Provide the [x, y] coordinate of the cell's center where the given text is located.  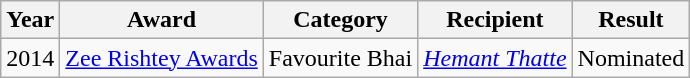
2014 [30, 58]
Zee Rishtey Awards [162, 58]
Favourite Bhai [340, 58]
Year [30, 20]
Result [631, 20]
Recipient [495, 20]
Nominated [631, 58]
Category [340, 20]
Award [162, 20]
Hemant Thatte [495, 58]
